Return (X, Y) of the center of cell containing provided text 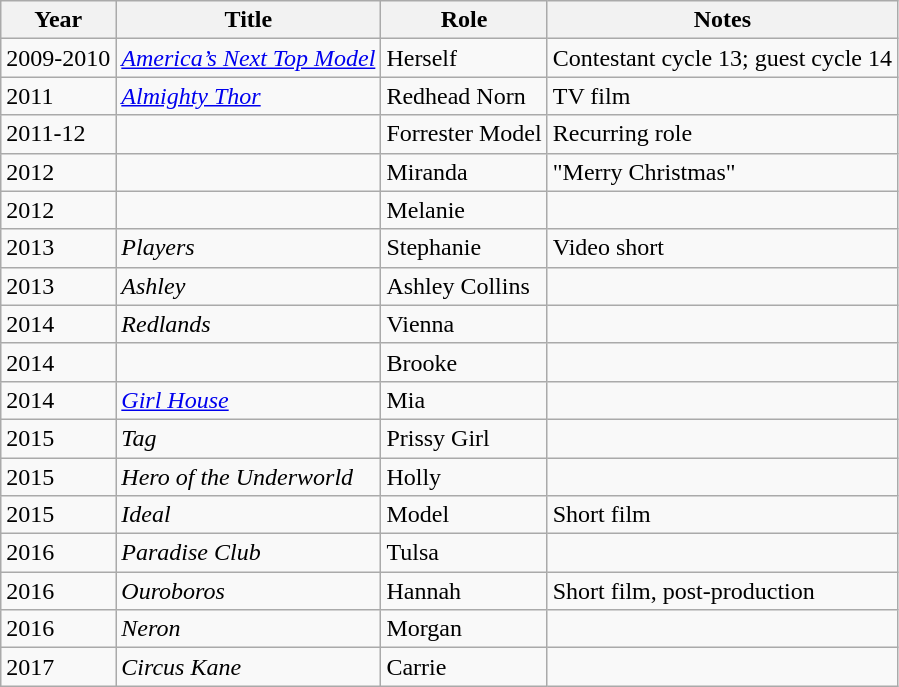
Melanie (464, 210)
Mia (464, 400)
Circus Kane (248, 667)
"Merry Christmas" (722, 172)
Tag (248, 438)
Model (464, 515)
Girl House (248, 400)
America’s Next Top Model (248, 58)
Players (248, 248)
Brooke (464, 362)
Video short (722, 248)
2017 (58, 667)
Herself (464, 58)
Hannah (464, 591)
TV film (722, 96)
Ideal (248, 515)
Carrie (464, 667)
Notes (722, 20)
2011 (58, 96)
Morgan (464, 629)
Contestant cycle 13; guest cycle 14 (722, 58)
Redlands (248, 324)
Short film, post-production (722, 591)
Holly (464, 477)
Redhead Norn (464, 96)
Title (248, 20)
Paradise Club (248, 553)
Year (58, 20)
Forrester Model (464, 134)
Vienna (464, 324)
Almighty Thor (248, 96)
2009-2010 (58, 58)
Ouroboros (248, 591)
Hero of the Underworld (248, 477)
2011-12 (58, 134)
Stephanie (464, 248)
Tulsa (464, 553)
Ashley (248, 286)
Recurring role (722, 134)
Ashley Collins (464, 286)
Role (464, 20)
Neron (248, 629)
Miranda (464, 172)
Prissy Girl (464, 438)
Short film (722, 515)
